Find where the given text appears and provide that cell's center as (x, y) coordinate. 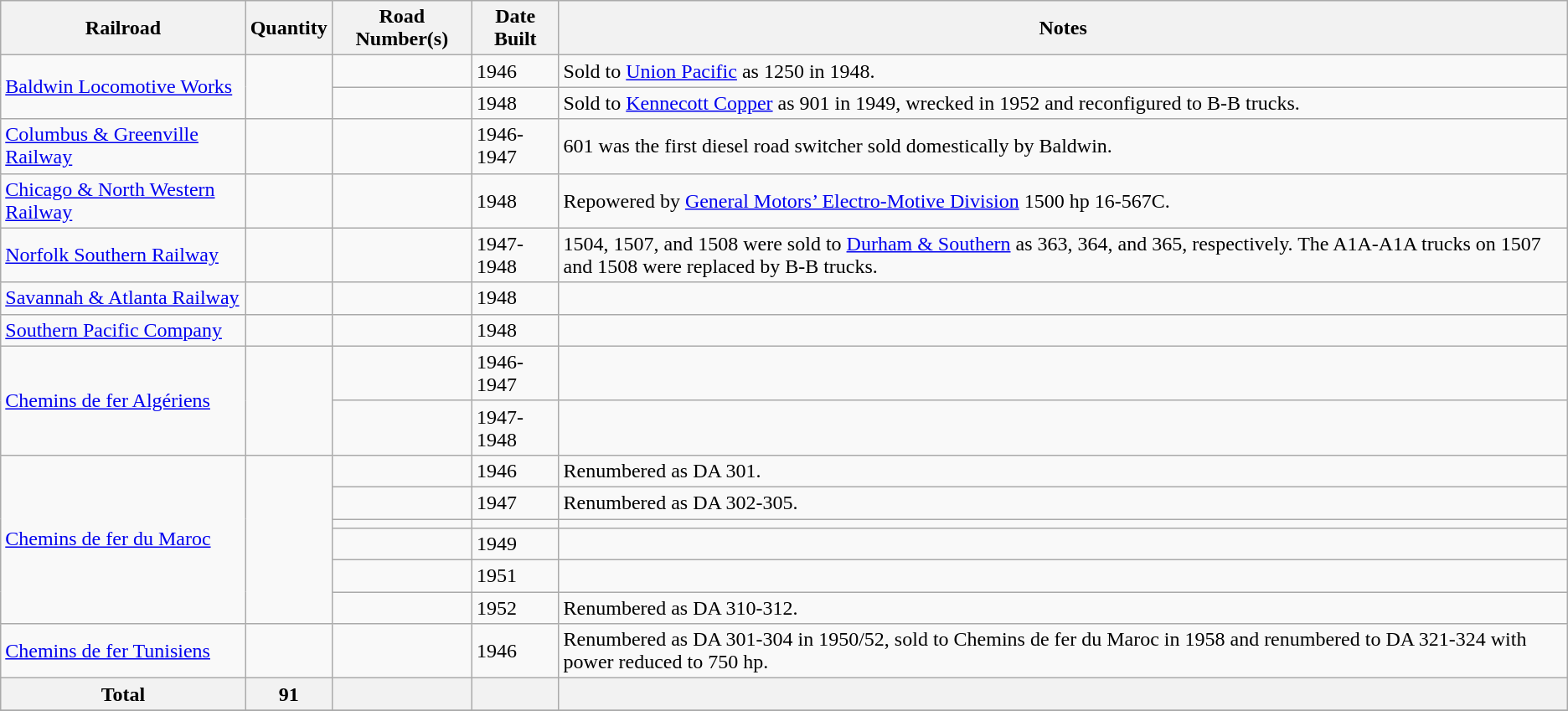
Columbus & Greenville Railway (123, 146)
Southern Pacific Company (123, 330)
Renumbered as DA 302-305. (1063, 502)
Norfolk Southern Railway (123, 255)
Road Number(s) (402, 28)
Renumbered as DA 310-312. (1063, 608)
Date Built (515, 28)
Repowered by General Motors’ Electro-Motive Division 1500 hp 16-567C. (1063, 201)
Sold to Kennecott Copper as 901 in 1949, wrecked in 1952 and reconfigured to B-B trucks. (1063, 103)
1947 (515, 502)
Chicago & North Western Railway (123, 201)
Chemins de fer du Maroc (123, 539)
Chemins de fer Algériens (123, 400)
1949 (515, 544)
Notes (1063, 28)
Baldwin Locomotive Works (123, 87)
91 (288, 694)
Renumbered as DA 301. (1063, 471)
Railroad (123, 28)
Total (123, 694)
Chemins de fer Tunisiens (123, 652)
Sold to Union Pacific as 1250 in 1948. (1063, 71)
Savannah & Atlanta Railway (123, 298)
601 was the first diesel road switcher sold domestically by Baldwin. (1063, 146)
1951 (515, 576)
Quantity (288, 28)
1952 (515, 608)
Renumbered as DA 301-304 in 1950/52, sold to Chemins de fer du Maroc in 1958 and renumbered to DA 321-324 with power reduced to 750 hp. (1063, 652)
